Find where the given text appears and provide that cell's center as (X, Y) coordinate. 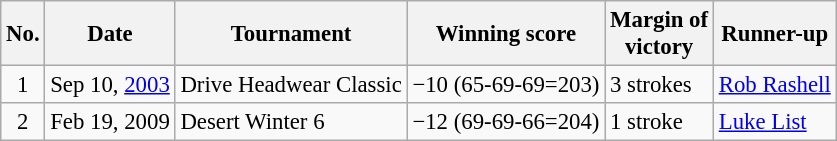
No. (23, 34)
Luke List (774, 122)
2 (23, 122)
Rob Rashell (774, 85)
1 (23, 85)
Desert Winter 6 (291, 122)
Drive Headwear Classic (291, 85)
Feb 19, 2009 (110, 122)
Winning score (506, 34)
Tournament (291, 34)
−10 (65-69-69=203) (506, 85)
Date (110, 34)
Margin ofvictory (660, 34)
−12 (69-69-66=204) (506, 122)
1 stroke (660, 122)
3 strokes (660, 85)
Runner-up (774, 34)
Sep 10, 2003 (110, 85)
